Determine the (X, Y) coordinate at the center of the cell enclosing the given text.  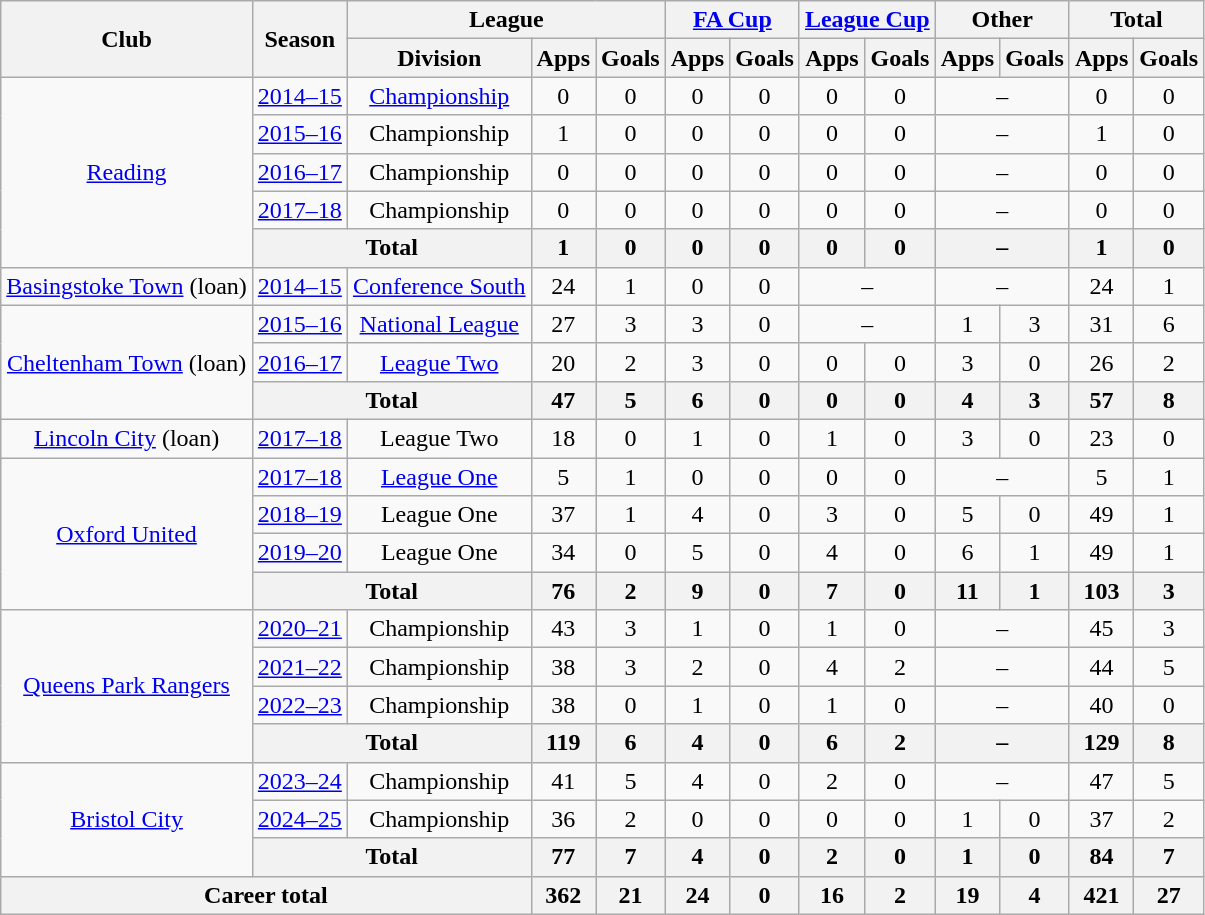
119 (563, 743)
National League (439, 324)
Bristol City (127, 819)
Other (1002, 20)
34 (563, 553)
421 (1101, 895)
Reading (127, 172)
362 (563, 895)
57 (1101, 400)
Division (439, 58)
Club (127, 39)
16 (832, 895)
11 (967, 591)
Career total (266, 895)
36 (563, 819)
41 (563, 781)
23 (1101, 438)
Season (300, 39)
2022–23 (300, 705)
2024–25 (300, 819)
League Cup (867, 20)
2023–24 (300, 781)
2021–22 (300, 667)
Queens Park Rangers (127, 686)
Basingstoke Town (loan) (127, 286)
2018–19 (300, 515)
18 (563, 438)
FA Cup (732, 20)
40 (1101, 705)
84 (1101, 857)
19 (967, 895)
44 (1101, 667)
20 (563, 362)
Cheltenham Town (loan) (127, 362)
77 (563, 857)
31 (1101, 324)
Oxford United (127, 534)
26 (1101, 362)
21 (631, 895)
43 (563, 629)
103 (1101, 591)
Lincoln City (loan) (127, 438)
76 (563, 591)
129 (1101, 743)
2019–20 (300, 553)
9 (697, 591)
League (506, 20)
45 (1101, 629)
2020–21 (300, 629)
Conference South (439, 286)
